Pinpoint the cell where the given text exists, returning its [X, Y] midpoint coordinate. 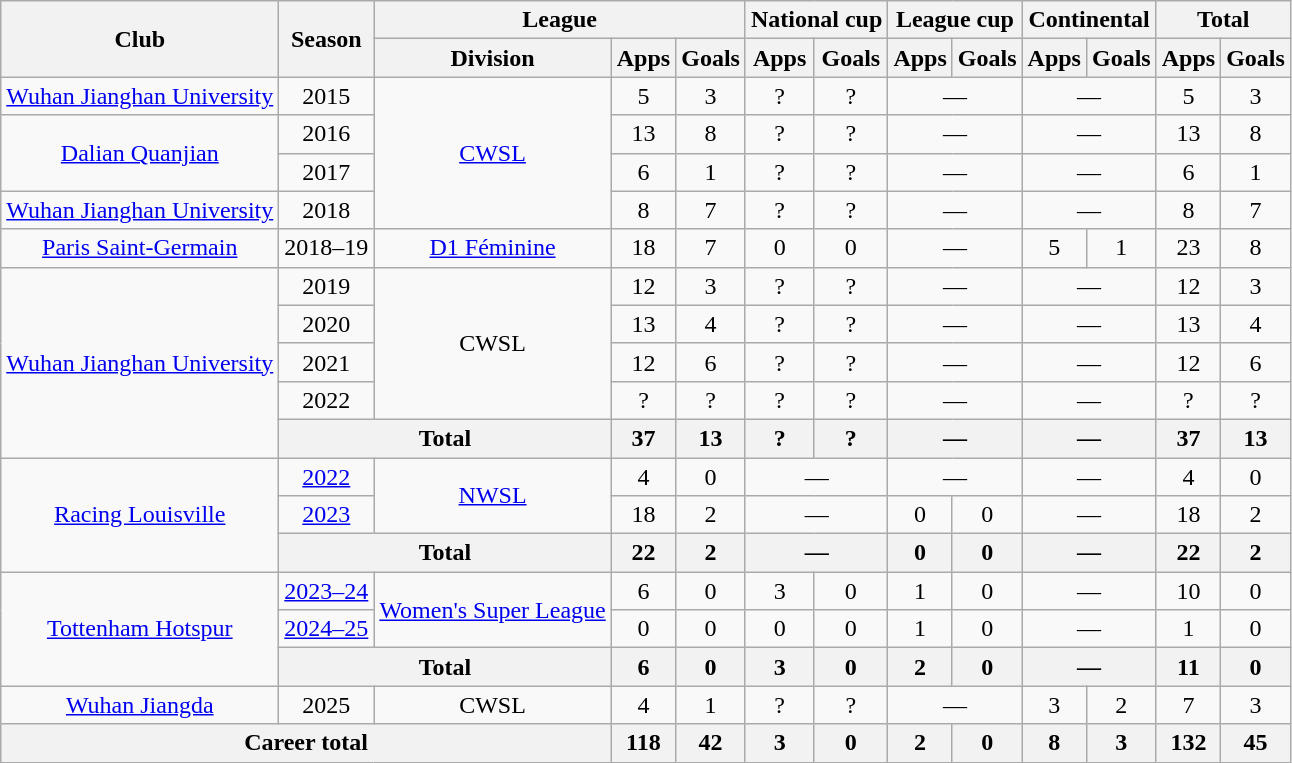
2019 [326, 286]
Career total [306, 743]
Tottenham Hotspur [140, 629]
Season [326, 39]
Wuhan Jiangda [140, 705]
National cup [816, 20]
NWSL [492, 496]
Women's Super League [492, 610]
45 [1256, 743]
League [560, 20]
Club [140, 39]
2025 [326, 705]
2021 [326, 362]
2016 [326, 134]
132 [1188, 743]
2024–25 [326, 629]
2020 [326, 324]
2018 [326, 210]
118 [643, 743]
Division [492, 58]
Racing Louisville [140, 515]
2015 [326, 96]
2018–19 [326, 248]
23 [1188, 248]
42 [711, 743]
2023 [326, 515]
League cup [955, 20]
Paris Saint-Germain [140, 248]
2017 [326, 172]
2023–24 [326, 591]
10 [1188, 591]
Continental [1089, 20]
Dalian Quanjian [140, 153]
D1 Féminine [492, 248]
11 [1188, 667]
